Extract the (x, y) coordinate from the center of the cell holding the provided text.  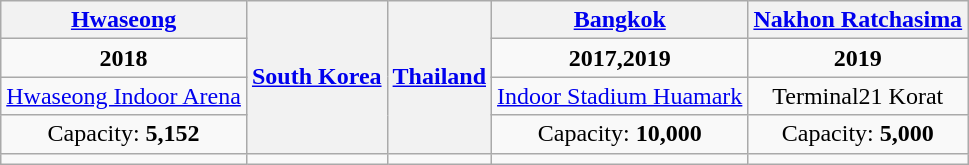
2018 (124, 58)
South Korea (316, 77)
2017,2019 (620, 58)
Capacity: 5,000 (858, 134)
Indoor Stadium Huamark (620, 96)
Hwaseong (124, 20)
Capacity: 5,152 (124, 134)
2019 (858, 58)
Thailand (439, 77)
Capacity: 10,000 (620, 134)
Terminal21 Korat (858, 96)
Nakhon Ratchasima (858, 20)
Hwaseong Indoor Arena (124, 96)
Bangkok (620, 20)
